Return [x, y] of the center of cell containing provided text 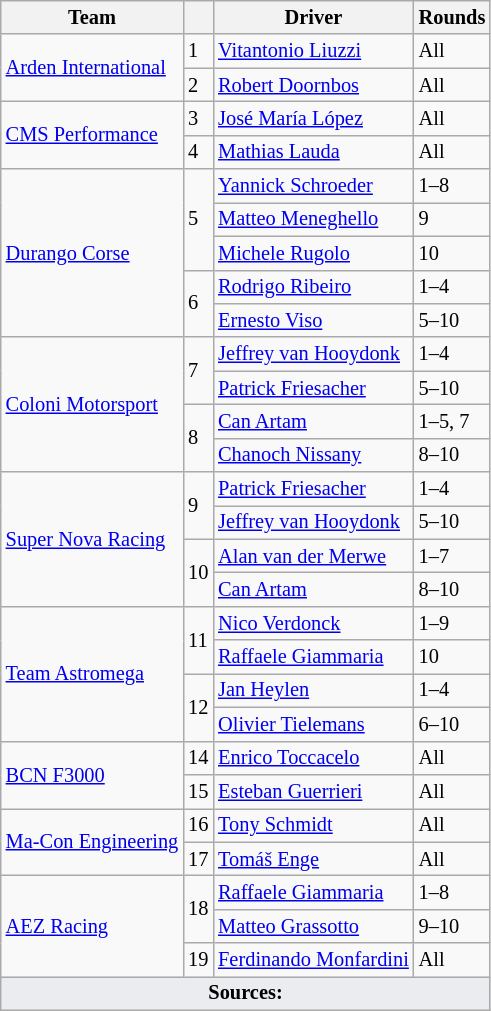
Esteban Guerrieri [314, 791]
Enrico Toccacelo [314, 758]
4 [198, 152]
16 [198, 825]
Michele Rugolo [314, 253]
19 [198, 960]
Rounds [452, 17]
Ma-Con Engineering [92, 842]
11 [198, 640]
Super Nova Racing [92, 540]
Olivier Tielemans [314, 724]
Matteo Meneghello [314, 219]
6 [198, 304]
14 [198, 758]
Jan Heylen [314, 690]
Tony Schmidt [314, 825]
Durango Corse [92, 253]
Team Astromega [92, 674]
Alan van der Merwe [314, 556]
Tomáš Enge [314, 859]
1–7 [452, 556]
Chanoch Nissany [314, 455]
12 [198, 706]
Rodrigo Ribeiro [314, 287]
BCN F3000 [92, 774]
18 [198, 908]
AEZ Racing [92, 926]
2 [198, 85]
3 [198, 118]
1–5, 7 [452, 421]
15 [198, 791]
8 [198, 438]
José María López [314, 118]
5 [198, 220]
1 [198, 51]
Team [92, 17]
Matteo Grassotto [314, 926]
Coloni Motorsport [92, 404]
Ernesto Viso [314, 320]
Arden International [92, 68]
6–10 [452, 724]
Vitantonio Liuzzi [314, 51]
Nico Verdonck [314, 623]
Sources: [246, 993]
1–9 [452, 623]
7 [198, 370]
Yannick Schroeder [314, 186]
Robert Doornbos [314, 85]
Ferdinando Monfardini [314, 960]
Mathias Lauda [314, 152]
9–10 [452, 926]
17 [198, 859]
Driver [314, 17]
CMS Performance [92, 134]
